Pinpoint the cell where the given text exists, returning its (X, Y) midpoint coordinate. 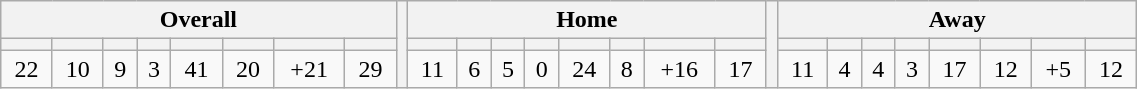
Overall (198, 20)
41 (196, 69)
0 (542, 69)
29 (370, 69)
Home (586, 20)
9 (120, 69)
24 (584, 69)
+21 (310, 69)
20 (248, 69)
8 (627, 69)
5 (508, 69)
6 (474, 69)
+16 (680, 69)
22 (26, 69)
Away (958, 20)
+5 (1058, 69)
10 (78, 69)
